Return the [X, Y] coordinate for the center point of the cell that contains the specified text.  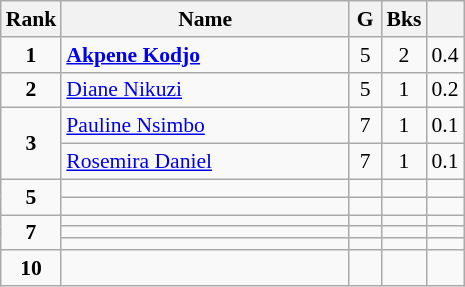
0.4 [444, 55]
Diane Nikuzi [205, 90]
0.2 [444, 90]
G [366, 19]
Akpene Kodjo [205, 55]
10 [32, 269]
Pauline Nsimbo [205, 126]
Rank [32, 19]
Rosemira Daniel [205, 162]
Bks [404, 19]
Name [205, 19]
3 [32, 144]
